Capture the cell that displays the provided text and extract its [X, Y] central coordinate. 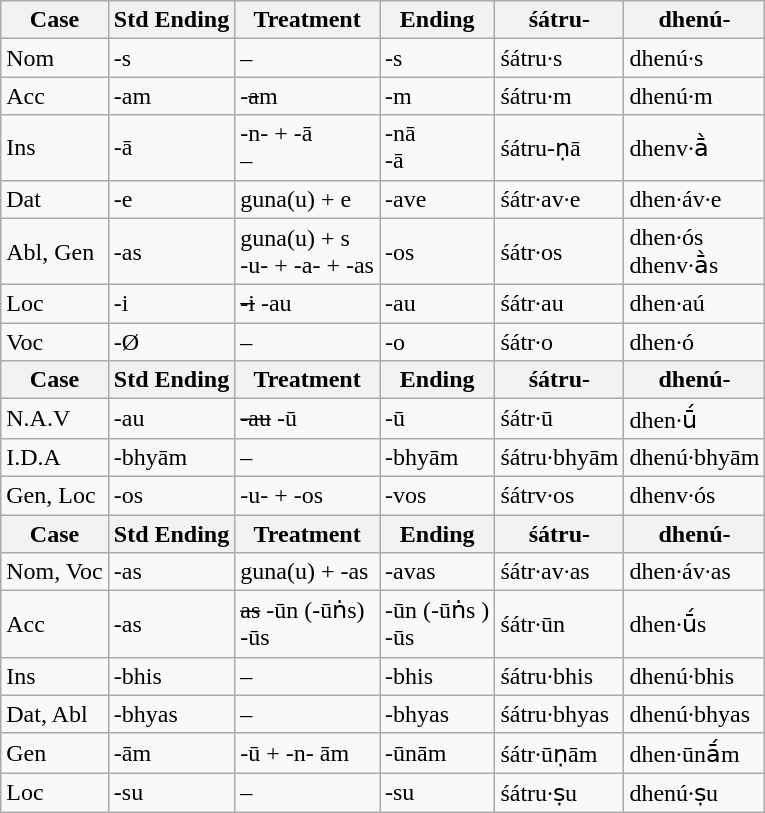
guna(u) + e [308, 199]
-ū [438, 419]
dhenú·ṣu [694, 793]
śátr·ū [560, 419]
Abl, Gen [55, 252]
-ū + -n- ām [308, 753]
-avas [438, 572]
dhen·áv·e [694, 199]
Nom [55, 58]
dhenú·bhyas [694, 714]
dhenv·ā̀ [694, 148]
-ām [171, 753]
dhen·áv·as [694, 572]
-i -au [308, 304]
Gen, Loc [55, 495]
śátru-ṇā [560, 148]
Voc [55, 342]
śátr·ūṇām [560, 753]
-ave [438, 199]
-o [438, 342]
-u- + -os [308, 495]
dhenú·bhyām [694, 457]
-m [438, 96]
śátr·ūn [560, 624]
-i [171, 304]
-e [171, 199]
śátr·o [560, 342]
śátru·bhis [560, 676]
as -ūn (-ūṅs) -ūs [308, 624]
dhenv·ós [694, 495]
dhenú·m [694, 96]
-au -ū [308, 419]
dhenú·s [694, 58]
guna(u) + s -u- + -a- + -as [308, 252]
śátr·au [560, 304]
śátru·bhyas [560, 714]
Dat, Abl [55, 714]
dhen·ós dhenv·ā̀s [694, 252]
dhen·ū́ [694, 419]
Gen [55, 753]
guna(u) + -as [308, 572]
dhen·ūnā́m [694, 753]
-ūn (-ūṅs ) -ūs [438, 624]
śátr·av·e [560, 199]
śátrv·os [560, 495]
śátru·bhyām [560, 457]
-ūnām [438, 753]
N.A.V [55, 419]
śátr·os [560, 252]
-nā -ā [438, 148]
śátr·av·as [560, 572]
-ā [171, 148]
dhen·ū́s [694, 624]
dhen·aú [694, 304]
Nom, Voc [55, 572]
I.D.A [55, 457]
dhenú·bhis [694, 676]
-n- + -ā – [308, 148]
śátru·m [560, 96]
Dat [55, 199]
dhen·ó [694, 342]
śátru·s [560, 58]
śátru·ṣu [560, 793]
-Ø [171, 342]
-vos [438, 495]
